Locate the cell with the specified text and output its [X, Y] center coordinate. 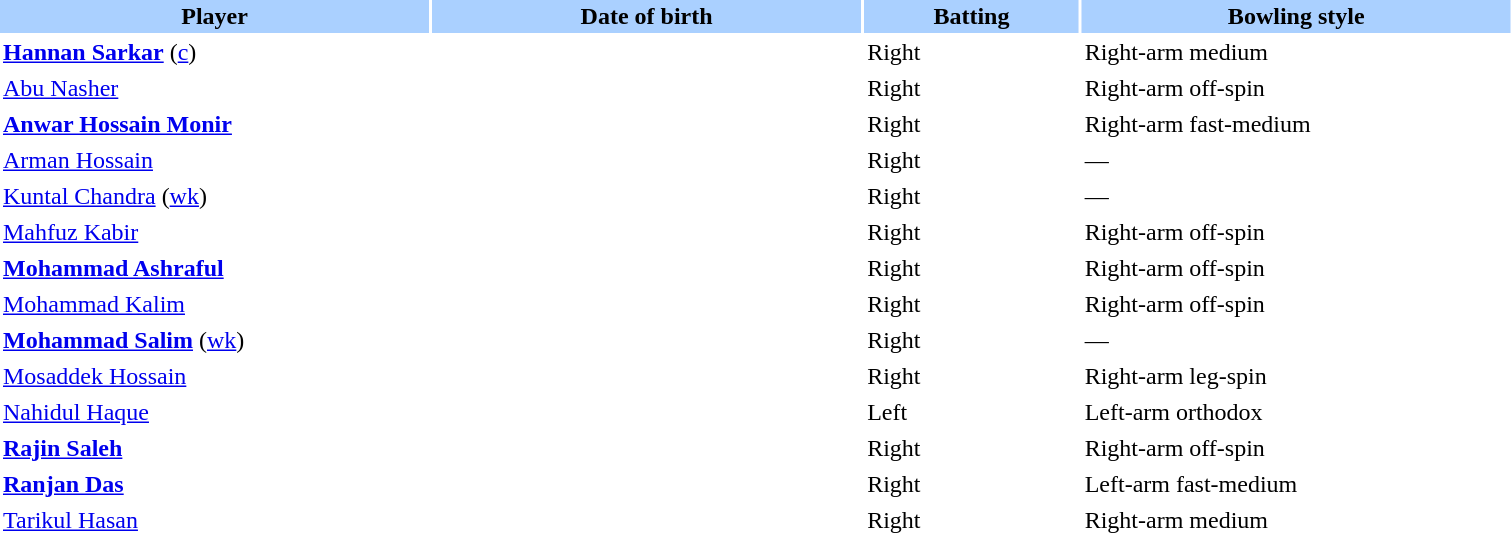
Bowling style [1296, 16]
Right-arm fast-medium [1296, 124]
Right-arm medium [1296, 52]
Mohammad Salim (wk) [214, 340]
Mohammad Ashraful [214, 268]
Date of birth [646, 16]
Arman Hossain [214, 160]
Anwar Hossain Monir [214, 124]
Kuntal Chandra (wk) [214, 196]
Mahfuz Kabir [214, 232]
Ranjan Das [214, 484]
Mohammad Kalim [214, 304]
Hannan Sarkar (c) [214, 52]
Rajin Saleh [214, 448]
Left [972, 412]
Left-arm fast-medium [1296, 484]
Nahidul Haque [214, 412]
Left-arm orthodox [1296, 412]
Player [214, 16]
Batting [972, 16]
Right-arm leg-spin [1296, 376]
Mosaddek Hossain [214, 376]
Abu Nasher [214, 88]
